From the cell containing the given text, extract its center point as [X, Y] coordinate. 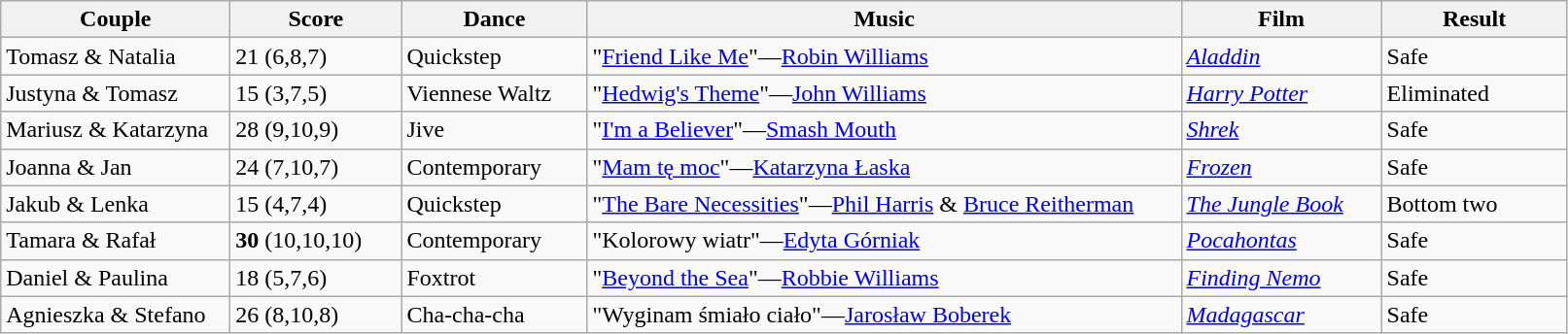
Aladdin [1281, 56]
Jakub & Lenka [116, 204]
18 (5,7,6) [316, 278]
Shrek [1281, 130]
"I'm a Believer"—Smash Mouth [885, 130]
Score [316, 19]
15 (4,7,4) [316, 204]
Music [885, 19]
Agnieszka & Stefano [116, 315]
Tamara & Rafał [116, 241]
Film [1281, 19]
26 (8,10,8) [316, 315]
Harry Potter [1281, 93]
30 (10,10,10) [316, 241]
Jive [494, 130]
Mariusz & Katarzyna [116, 130]
Bottom two [1474, 204]
24 (7,10,7) [316, 167]
"Hedwig's Theme"—John Williams [885, 93]
Result [1474, 19]
Cha-cha-cha [494, 315]
Couple [116, 19]
"Friend Like Me"—Robin Williams [885, 56]
28 (9,10,9) [316, 130]
Dance [494, 19]
Madagascar [1281, 315]
Daniel & Paulina [116, 278]
Finding Nemo [1281, 278]
"Beyond the Sea"—Robbie Williams [885, 278]
Joanna & Jan [116, 167]
15 (3,7,5) [316, 93]
Frozen [1281, 167]
Eliminated [1474, 93]
Tomasz & Natalia [116, 56]
"Mam tę moc"—Katarzyna Łaska [885, 167]
Justyna & Tomasz [116, 93]
"The Bare Necessities"—Phil Harris & Bruce Reitherman [885, 204]
21 (6,8,7) [316, 56]
The Jungle Book [1281, 204]
Foxtrot [494, 278]
Pocahontas [1281, 241]
"Kolorowy wiatr"—Edyta Górniak [885, 241]
Viennese Waltz [494, 93]
"Wyginam śmiało ciało"—Jarosław Boberek [885, 315]
